Return (x, y) of the center of cell containing provided text 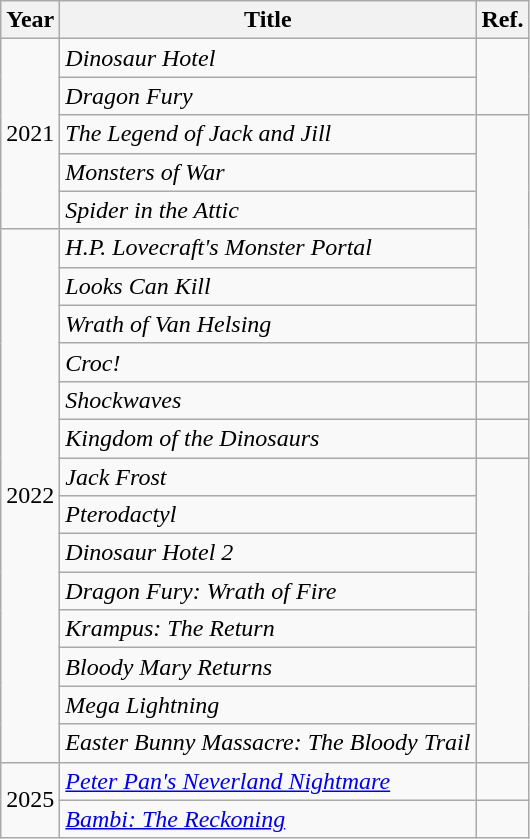
Krampus: The Return (268, 629)
Monsters of War (268, 172)
Looks Can Kill (268, 286)
Dinosaur Hotel 2 (268, 553)
Mega Lightning (268, 705)
Kingdom of the Dinosaurs (268, 438)
Easter Bunny Massacre: The Bloody Trail (268, 743)
Shockwaves (268, 400)
2022 (30, 496)
Jack Frost (268, 477)
Dragon Fury: Wrath of Fire (268, 591)
Dinosaur Hotel (268, 58)
H.P. Lovecraft's Monster Portal (268, 248)
Wrath of Van Helsing (268, 324)
Bloody Mary Returns (268, 667)
2021 (30, 134)
Croc! (268, 362)
Ref. (502, 20)
Title (268, 20)
Dragon Fury (268, 96)
2025 (30, 800)
Pterodactyl (268, 515)
Spider in the Attic (268, 210)
Peter Pan's Neverland Nightmare (268, 781)
Bambi: The Reckoning (268, 819)
Year (30, 20)
The Legend of Jack and Jill (268, 134)
